Pinpoint the cell where the given text exists, returning its (X, Y) midpoint coordinate. 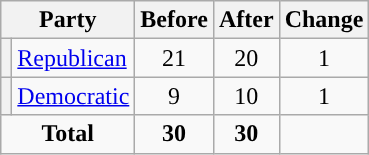
21 (174, 58)
After (246, 20)
9 (174, 96)
Total (68, 134)
Republican (74, 58)
Democratic (74, 96)
Party (68, 20)
Before (174, 20)
Change (324, 20)
10 (246, 96)
20 (246, 58)
